Find where the given text appears and provide that cell's center as [x, y] coordinate. 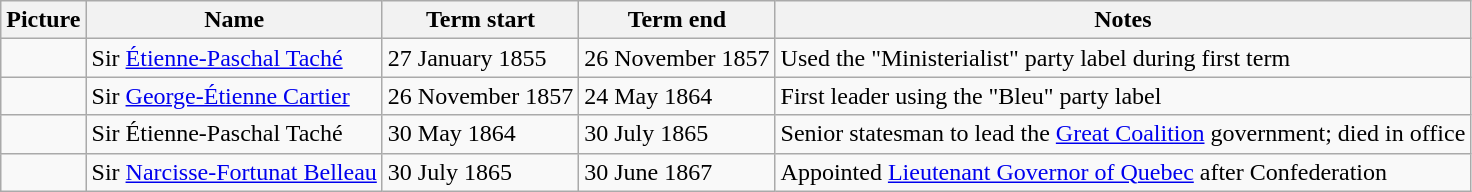
30 June 1867 [677, 172]
Senior statesman to lead the Great Coalition government; died in office [1123, 134]
24 May 1864 [677, 96]
Term start [480, 20]
Notes [1123, 20]
Used the "Ministerialist" party label during first term [1123, 58]
First leader using the "Bleu" party label [1123, 96]
30 May 1864 [480, 134]
Picture [44, 20]
Sir George-Étienne Cartier [234, 96]
Appointed Lieutenant Governor of Quebec after Confederation [1123, 172]
Sir Narcisse-Fortunat Belleau [234, 172]
27 January 1855 [480, 58]
Name [234, 20]
Term end [677, 20]
